Return (X, Y) of the center of cell containing provided text 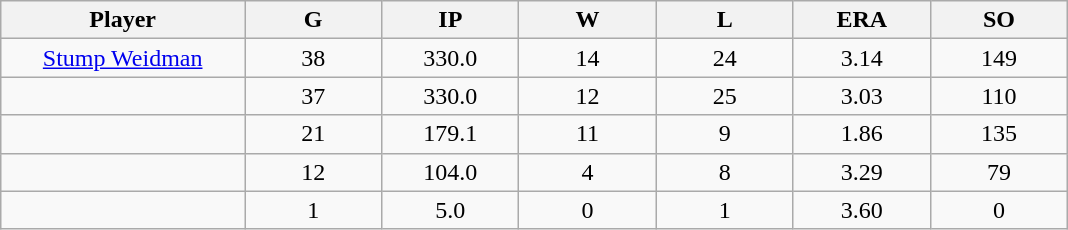
L (724, 20)
3.29 (862, 172)
135 (998, 134)
3.03 (862, 96)
24 (724, 58)
Stump Weidman (123, 58)
ERA (862, 20)
SO (998, 20)
Player (123, 20)
179.1 (450, 134)
38 (314, 58)
37 (314, 96)
14 (588, 58)
79 (998, 172)
9 (724, 134)
8 (724, 172)
4 (588, 172)
G (314, 20)
3.60 (862, 210)
149 (998, 58)
21 (314, 134)
11 (588, 134)
25 (724, 96)
3.14 (862, 58)
104.0 (450, 172)
W (588, 20)
IP (450, 20)
5.0 (450, 210)
1.86 (862, 134)
110 (998, 96)
